Find where the given text appears and provide that cell's center as [X, Y] coordinate. 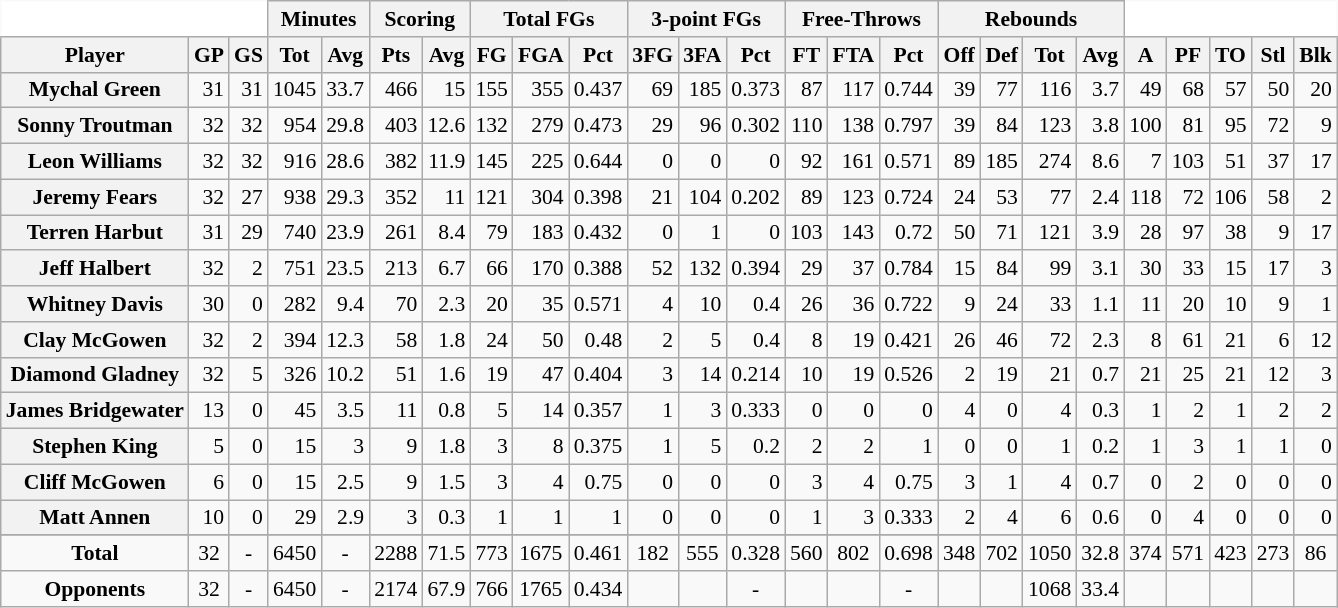
81 [1188, 126]
0.421 [908, 340]
Player [95, 55]
3FA [702, 55]
Opponents [95, 589]
110 [806, 126]
71 [1002, 233]
11.9 [446, 162]
0.302 [756, 126]
145 [492, 162]
2.5 [345, 482]
Sonny Troutman [95, 126]
100 [1146, 126]
1.6 [446, 375]
Total FGs [548, 19]
0.394 [756, 269]
555 [702, 554]
466 [396, 90]
29.3 [345, 197]
53 [1002, 197]
46 [1002, 340]
213 [396, 269]
0.328 [756, 554]
57 [1230, 90]
James Bridgewater [95, 411]
Stl [1274, 55]
13 [209, 411]
2288 [396, 554]
3.5 [345, 411]
225 [541, 162]
96 [702, 126]
355 [541, 90]
170 [541, 269]
161 [854, 162]
PF [1188, 55]
304 [541, 197]
0.722 [908, 304]
0.72 [908, 233]
0.214 [756, 375]
67.9 [446, 589]
773 [492, 554]
352 [396, 197]
954 [294, 126]
32.8 [1100, 554]
2.9 [345, 518]
116 [1050, 90]
Rebounds [1031, 19]
348 [960, 554]
0.48 [598, 340]
Stephen King [95, 447]
143 [854, 233]
FTA [854, 55]
3.1 [1100, 269]
Off [960, 55]
FT [806, 55]
Clay McGowen [95, 340]
326 [294, 375]
403 [396, 126]
79 [492, 233]
12.6 [446, 126]
0.373 [756, 90]
702 [1002, 554]
1068 [1050, 589]
0.744 [908, 90]
394 [294, 340]
92 [806, 162]
45 [294, 411]
0.404 [598, 375]
33.7 [345, 90]
0.644 [598, 162]
12.3 [345, 340]
68 [1188, 90]
104 [702, 197]
3-point FGs [706, 19]
0.357 [598, 411]
70 [396, 304]
Terren Harbut [95, 233]
0.437 [598, 90]
2174 [396, 589]
27 [248, 197]
69 [652, 90]
47 [541, 375]
Whitney Davis [95, 304]
8.6 [1100, 162]
23.5 [345, 269]
TO [1230, 55]
0.797 [908, 126]
7 [1146, 162]
274 [1050, 162]
751 [294, 269]
1045 [294, 90]
1675 [541, 554]
374 [1146, 554]
740 [294, 233]
938 [294, 197]
Diamond Gladney [95, 375]
99 [1050, 269]
0.784 [908, 269]
28.6 [345, 162]
FG [492, 55]
10.2 [345, 375]
Pts [396, 55]
86 [1316, 554]
Leon Williams [95, 162]
423 [1230, 554]
29.8 [345, 126]
Scoring [420, 19]
Mychal Green [95, 90]
Blk [1316, 55]
3.8 [1100, 126]
66 [492, 269]
118 [1146, 197]
36 [854, 304]
9.4 [345, 304]
Free-Throws [862, 19]
23.9 [345, 233]
3FG [652, 55]
Jeff Halbert [95, 269]
0.375 [598, 447]
0.8 [446, 411]
571 [1188, 554]
33.4 [1100, 589]
28 [1146, 233]
Minutes [318, 19]
916 [294, 162]
3.9 [1100, 233]
Matt Annen [95, 518]
1765 [541, 589]
2.4 [1100, 197]
Total [95, 554]
382 [396, 162]
106 [1230, 197]
138 [854, 126]
Cliff McGowen [95, 482]
0.432 [598, 233]
38 [1230, 233]
GP [209, 55]
261 [396, 233]
71.5 [446, 554]
155 [492, 90]
0.473 [598, 126]
1.1 [1100, 304]
61 [1188, 340]
0.388 [598, 269]
0.398 [598, 197]
0.526 [908, 375]
0.724 [908, 197]
0.202 [756, 197]
0.434 [598, 589]
FGA [541, 55]
52 [652, 269]
35 [541, 304]
282 [294, 304]
3.7 [1100, 90]
0.698 [908, 554]
117 [854, 90]
802 [854, 554]
49 [1146, 90]
560 [806, 554]
1050 [1050, 554]
8.4 [446, 233]
0.6 [1100, 518]
97 [1188, 233]
182 [652, 554]
87 [806, 90]
6.7 [446, 269]
Def [1002, 55]
A [1146, 55]
25 [1188, 375]
183 [541, 233]
273 [1274, 554]
766 [492, 589]
1.5 [446, 482]
95 [1230, 126]
GS [248, 55]
Jeremy Fears [95, 197]
279 [541, 126]
0.461 [598, 554]
